Pinpoint the cell where the given text exists, returning its (x, y) midpoint coordinate. 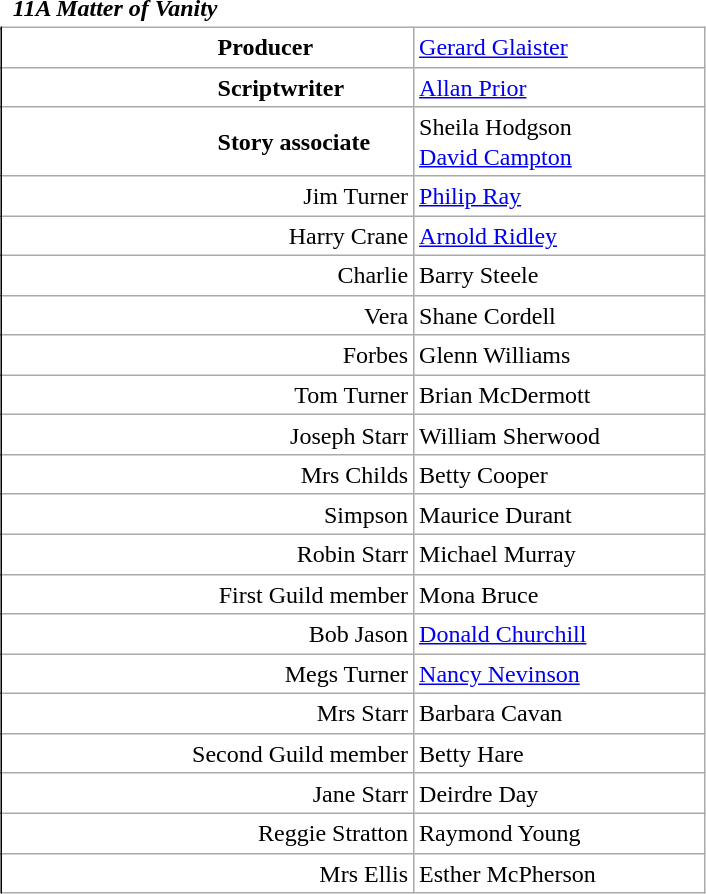
Simpson (208, 514)
Joseph Starr (208, 435)
Mrs Ellis (208, 873)
Reggie Stratton (208, 833)
Raymond Young (560, 833)
Mona Bruce (560, 594)
Michael Murray (560, 554)
Jim Turner (208, 196)
Mrs Starr (208, 714)
Bob Jason (208, 634)
Glenn Williams (560, 355)
Scriptwriter (208, 87)
Mrs Childs (208, 475)
Producer (208, 47)
Esther McPherson (560, 873)
Deirdre Day (560, 793)
Second Guild member (208, 753)
Jane Starr (208, 793)
First Guild member (208, 594)
Betty Cooper (560, 475)
Shane Cordell (560, 315)
Allan Prior (560, 87)
Tom Turner (208, 395)
Charlie (208, 275)
Story associate (208, 142)
Betty Hare (560, 753)
Harry Crane (208, 236)
Vera (208, 315)
Philip Ray (560, 196)
William Sherwood (560, 435)
Barry Steele (560, 275)
Gerard Glaister (560, 47)
Brian McDermott (560, 395)
Megs Turner (208, 674)
Sheila HodgsonDavid Campton (560, 142)
Barbara Cavan (560, 714)
Maurice Durant (560, 514)
Nancy Nevinson (560, 674)
Forbes (208, 355)
Donald Churchill (560, 634)
Arnold Ridley (560, 236)
Robin Starr (208, 554)
